Return [x, y] of the center of cell containing provided text 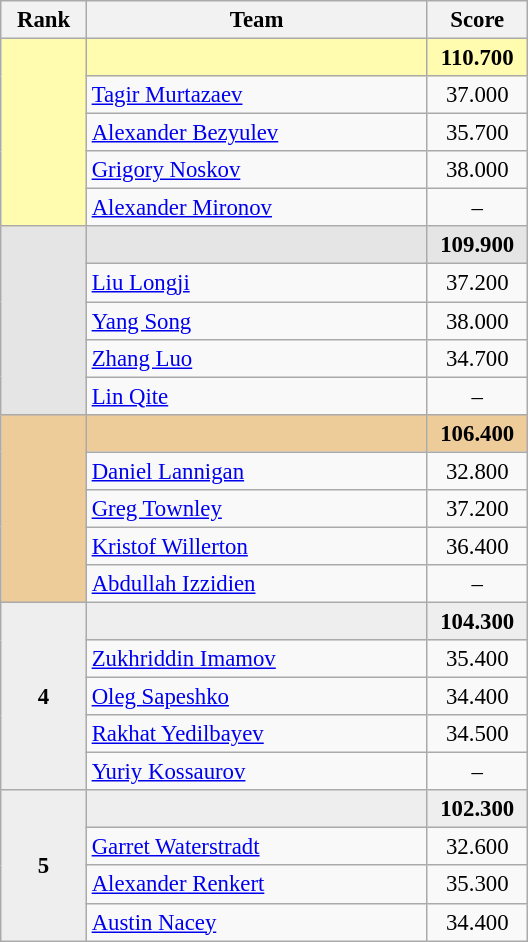
Alexander Renkert [256, 885]
Austin Nacey [256, 922]
35.700 [478, 133]
Alexander Mironov [256, 208]
104.300 [478, 621]
110.700 [478, 58]
Kristof Willerton [256, 546]
Yuriy Kossaurov [256, 772]
Team [256, 20]
Alexander Bezyulev [256, 133]
Liu Longji [256, 283]
Greg Townley [256, 509]
Yang Song [256, 321]
Score [478, 20]
Daniel Lannigan [256, 471]
36.400 [478, 546]
Zhang Luo [256, 358]
34.700 [478, 358]
34.500 [478, 734]
Garret Waterstradt [256, 847]
Rank [44, 20]
Lin Qite [256, 396]
109.900 [478, 245]
32.800 [478, 471]
Rakhat Yedilbayev [256, 734]
4 [44, 696]
Oleg Sapeshko [256, 697]
Grigory Noskov [256, 170]
Tagir Murtazaev [256, 95]
35.300 [478, 885]
37.000 [478, 95]
106.400 [478, 433]
5 [44, 865]
102.300 [478, 809]
Zukhriddin Imamov [256, 659]
35.400 [478, 659]
32.600 [478, 847]
Abdullah Izzidien [256, 584]
